Scan for the cell matching the given text and deliver its [x, y] coordinate at center. 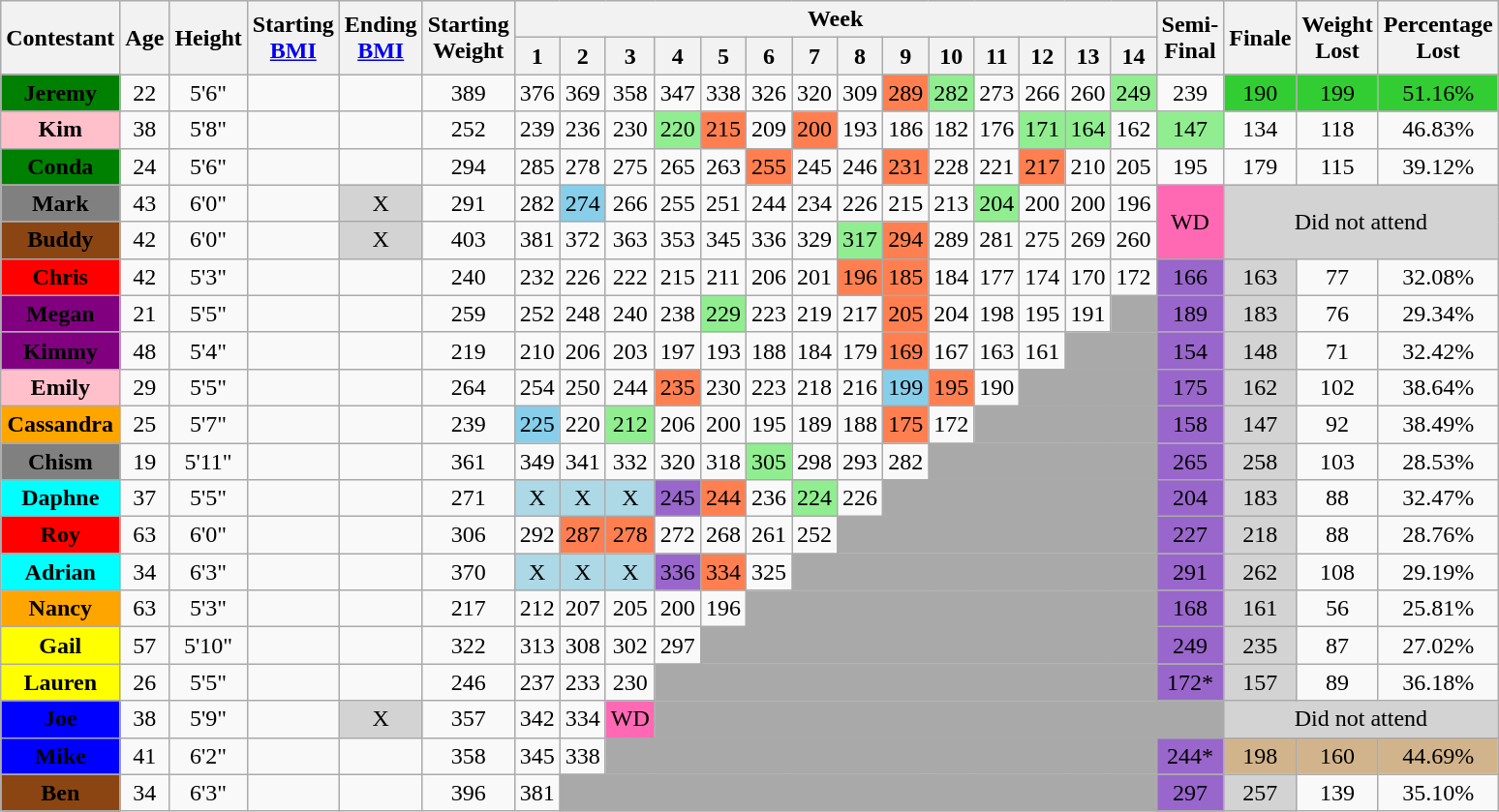
225 [536, 424]
363 [629, 240]
35.10% [1438, 793]
46.83% [1438, 130]
176 [997, 130]
369 [583, 93]
221 [997, 166]
5 [722, 56]
StartingBMI [292, 38]
7 [815, 56]
21 [145, 314]
272 [678, 535]
Lauren [60, 682]
Mark [60, 203]
244* [1190, 756]
25.81% [1438, 609]
292 [536, 535]
27.02% [1438, 646]
213 [951, 203]
259 [469, 314]
233 [583, 682]
Conda [60, 166]
231 [906, 166]
170 [1088, 277]
Semi-Final [1190, 38]
326 [769, 93]
Joe [60, 719]
Daphne [60, 498]
232 [536, 277]
268 [722, 535]
StartingWeight [469, 38]
92 [1337, 424]
228 [951, 166]
211 [722, 277]
4 [678, 56]
353 [678, 240]
Cassandra [60, 424]
36.18% [1438, 682]
38.49% [1438, 424]
14 [1133, 56]
325 [769, 572]
201 [815, 277]
148 [1261, 350]
347 [678, 93]
29 [145, 387]
302 [629, 646]
13 [1088, 56]
309 [860, 93]
12 [1042, 56]
48 [145, 350]
9 [906, 56]
372 [583, 240]
22 [145, 93]
Gail [60, 646]
25 [145, 424]
WeightLost [1337, 38]
251 [722, 203]
396 [469, 793]
Ben [60, 793]
238 [678, 314]
250 [583, 387]
329 [815, 240]
5'9" [208, 719]
Kim [60, 130]
174 [1042, 277]
Height [208, 38]
160 [1337, 756]
403 [469, 240]
Nancy [60, 609]
313 [536, 646]
32.42% [1438, 350]
166 [1190, 277]
157 [1261, 682]
41 [145, 756]
28.53% [1438, 462]
248 [583, 314]
262 [1261, 572]
Mike [60, 756]
24 [145, 166]
29.34% [1438, 314]
168 [1190, 609]
209 [769, 130]
293 [860, 462]
38.64% [1438, 387]
234 [815, 203]
261 [769, 535]
308 [583, 646]
185 [906, 277]
158 [1190, 424]
Chism [60, 462]
Chris [60, 277]
154 [1190, 350]
Roy [60, 535]
Megan [60, 314]
32.47% [1438, 498]
264 [469, 387]
298 [815, 462]
115 [1337, 166]
26 [145, 682]
271 [469, 498]
77 [1337, 277]
Kimmy [60, 350]
3 [629, 56]
257 [1261, 793]
357 [469, 719]
376 [536, 93]
322 [469, 646]
Buddy [60, 240]
172* [1190, 682]
341 [583, 462]
227 [1190, 535]
222 [629, 277]
Week [835, 19]
11 [997, 56]
287 [583, 535]
269 [1088, 240]
103 [1337, 462]
8 [860, 56]
Adrian [60, 572]
51.16% [1438, 93]
57 [145, 646]
139 [1337, 793]
342 [536, 719]
237 [536, 682]
305 [769, 462]
118 [1337, 130]
182 [951, 130]
56 [1337, 609]
306 [469, 535]
216 [860, 387]
177 [997, 277]
169 [906, 350]
5'11" [208, 462]
71 [1337, 350]
207 [583, 609]
332 [629, 462]
1 [536, 56]
5'8" [208, 130]
273 [997, 93]
28.76% [1438, 535]
EndingBMI [381, 38]
PercentageLost [1438, 38]
43 [145, 203]
Jeremy [60, 93]
389 [469, 93]
29.19% [1438, 572]
254 [536, 387]
2 [583, 56]
171 [1042, 130]
191 [1088, 314]
370 [469, 572]
203 [629, 350]
318 [722, 462]
349 [536, 462]
167 [951, 350]
39.12% [1438, 166]
197 [678, 350]
19 [145, 462]
32.08% [1438, 277]
102 [1337, 387]
76 [1337, 314]
6'2" [208, 756]
186 [906, 130]
317 [860, 240]
5'7" [208, 424]
164 [1088, 130]
224 [815, 498]
229 [722, 314]
Finale [1261, 38]
6 [769, 56]
285 [536, 166]
134 [1261, 130]
89 [1337, 682]
Contestant [60, 38]
263 [722, 166]
Age [145, 38]
5'4" [208, 350]
Emily [60, 387]
108 [1337, 572]
44.69% [1438, 756]
361 [469, 462]
87 [1337, 646]
258 [1261, 462]
274 [583, 203]
281 [997, 240]
10 [951, 56]
5'10" [208, 646]
37 [145, 498]
